Identify which cell holds the provided text, then report its (X, Y) central coordinate. 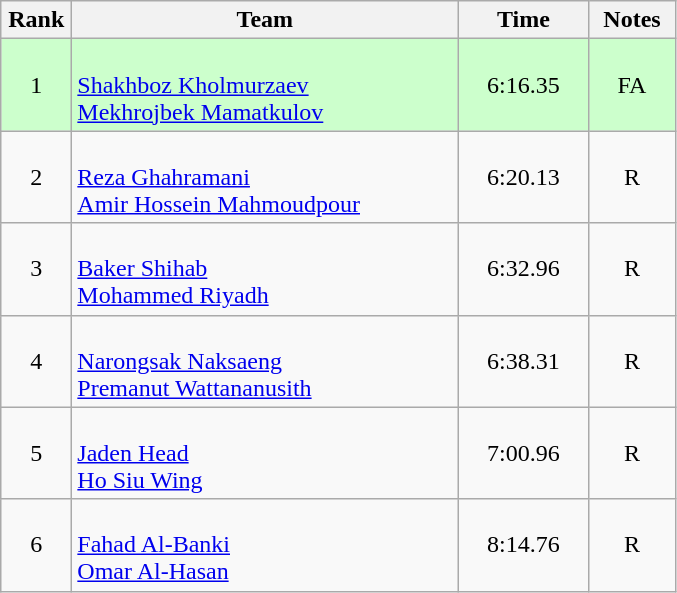
6:20.13 (524, 177)
3 (36, 269)
1 (36, 85)
8:14.76 (524, 545)
6:32.96 (524, 269)
FA (632, 85)
Baker ShihabMohammed Riyadh (265, 269)
Rank (36, 20)
Team (265, 20)
Time (524, 20)
4 (36, 361)
Jaden HeadHo Siu Wing (265, 453)
6:38.31 (524, 361)
5 (36, 453)
Fahad Al-BankiOmar Al-Hasan (265, 545)
2 (36, 177)
Notes (632, 20)
6:16.35 (524, 85)
Shakhboz KholmurzaevMekhrojbek Mamatkulov (265, 85)
Narongsak NaksaengPremanut Wattananusith (265, 361)
Reza GhahramaniAmir Hossein Mahmoudpour (265, 177)
7:00.96 (524, 453)
6 (36, 545)
